Pinpoint the cell where the given text exists, returning its (X, Y) midpoint coordinate. 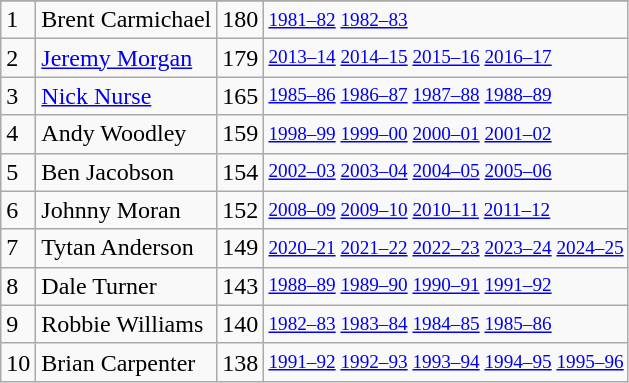
Johnny Moran (126, 210)
165 (240, 96)
Jeremy Morgan (126, 58)
149 (240, 248)
Ben Jacobson (126, 172)
1981–82 1982–83 (446, 20)
154 (240, 172)
180 (240, 20)
143 (240, 286)
2 (18, 58)
7 (18, 248)
2008–09 2009–10 2010–11 2011–12 (446, 210)
Tytan Anderson (126, 248)
1998–99 1999–00 2000–01 2001–02 (446, 134)
6 (18, 210)
4 (18, 134)
179 (240, 58)
2002–03 2003–04 2004–05 2005–06 (446, 172)
5 (18, 172)
Dale Turner (126, 286)
Brent Carmichael (126, 20)
Andy Woodley (126, 134)
159 (240, 134)
1985–86 1986–87 1987–88 1988–89 (446, 96)
Brian Carpenter (126, 362)
8 (18, 286)
10 (18, 362)
Robbie Williams (126, 324)
3 (18, 96)
2020–21 2021–22 2022–23 2023–24 2024–25 (446, 248)
138 (240, 362)
1982–83 1983–84 1984–85 1985–86 (446, 324)
140 (240, 324)
9 (18, 324)
1 (18, 20)
1988–89 1989–90 1990–91 1991–92 (446, 286)
152 (240, 210)
2013–14 2014–15 2015–16 2016–17 (446, 58)
Nick Nurse (126, 96)
1991–92 1992–93 1993–94 1994–95 1995–96 (446, 362)
